Search for the cell housing the specified text and yield its [X, Y] center coordinate. 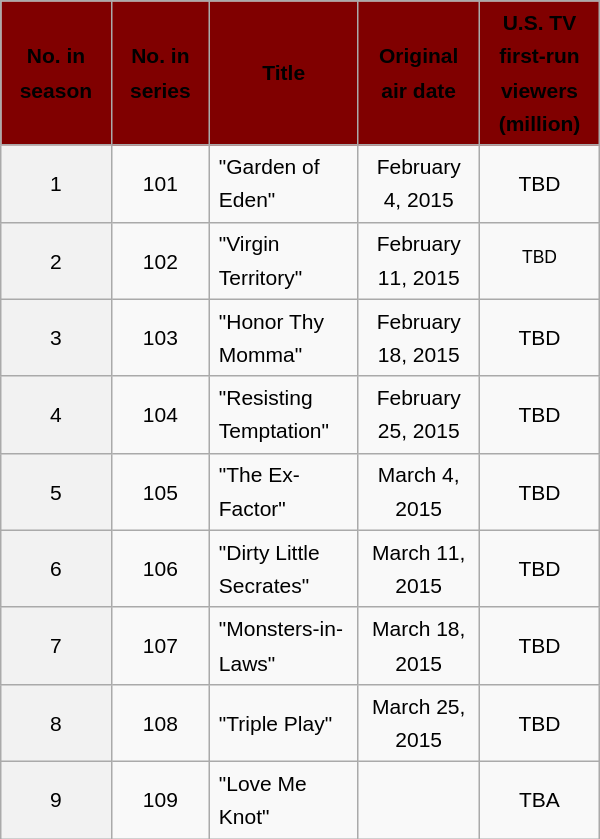
February 11, 2015 [419, 260]
2 [56, 260]
"Resisting Temptation" [284, 414]
105 [160, 492]
"Monsters-in-Laws" [284, 646]
March 25, 2015 [419, 722]
5 [56, 492]
"Virgin Territory" [284, 260]
February 4, 2015 [419, 184]
107 [160, 646]
"Love Me Knot" [284, 800]
No. inseason [56, 73]
No. inseries [160, 73]
104 [160, 414]
"Garden of Eden" [284, 184]
March 18, 2015 [419, 646]
February 18, 2015 [419, 338]
3 [56, 338]
106 [160, 568]
Title [284, 73]
108 [160, 722]
102 [160, 260]
4 [56, 414]
1 [56, 184]
Original air date [419, 73]
"Dirty Little Secrates" [284, 568]
101 [160, 184]
109 [160, 800]
March 11, 2015 [419, 568]
"Triple Play" [284, 722]
U.S. TV first-run viewers(million) [540, 73]
"The Ex-Factor" [284, 492]
February 25, 2015 [419, 414]
March 4, 2015 [419, 492]
TBA [540, 800]
"Honor Thy Momma" [284, 338]
103 [160, 338]
8 [56, 722]
7 [56, 646]
6 [56, 568]
9 [56, 800]
